Capture the cell that displays the provided text and extract its [X, Y] central coordinate. 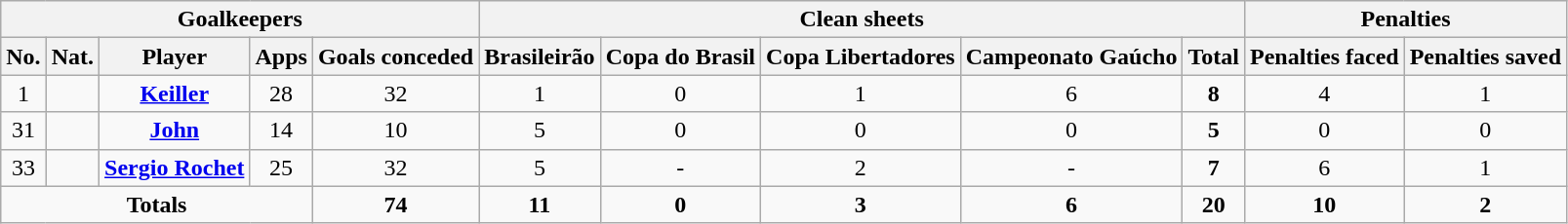
31 [23, 131]
Penalties saved [1485, 56]
7 [1214, 168]
Nat. [72, 56]
20 [1214, 205]
8 [1214, 93]
No. [23, 56]
74 [395, 205]
John [175, 131]
Penalties faced [1324, 56]
33 [23, 168]
Clean sheets [863, 19]
3 [861, 205]
Apps [281, 56]
Player [175, 56]
Goalkeepers [240, 19]
4 [1324, 93]
Copa do Brasil [680, 56]
25 [281, 168]
28 [281, 93]
Penalties [1405, 19]
Keiller [175, 93]
Sergio Rochet [175, 168]
14 [281, 131]
Brasileirão [540, 56]
Campeonato Gaúcho [1071, 56]
11 [540, 205]
Totals [157, 205]
Total [1214, 56]
Goals conceded [395, 56]
Copa Libertadores [861, 56]
